Detect which cell encompasses the target text, then output its [x, y] center coordinate. 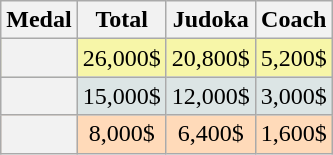
20,800$ [210, 58]
5,200$ [294, 58]
12,000$ [210, 96]
1,600$ [294, 134]
Coach [294, 20]
Judoka [210, 20]
Total [122, 20]
15,000$ [122, 96]
Medal [39, 20]
8,000$ [122, 134]
6,400$ [210, 134]
3,000$ [294, 96]
26,000$ [122, 58]
